Return the (x, y) coordinate for the center point of the cell that contains the specified text.  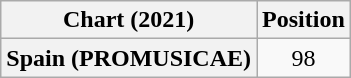
Spain (PROMUSICAE) (129, 58)
Position (304, 20)
Chart (2021) (129, 20)
98 (304, 58)
